Search for the cell housing the specified text and yield its (X, Y) center coordinate. 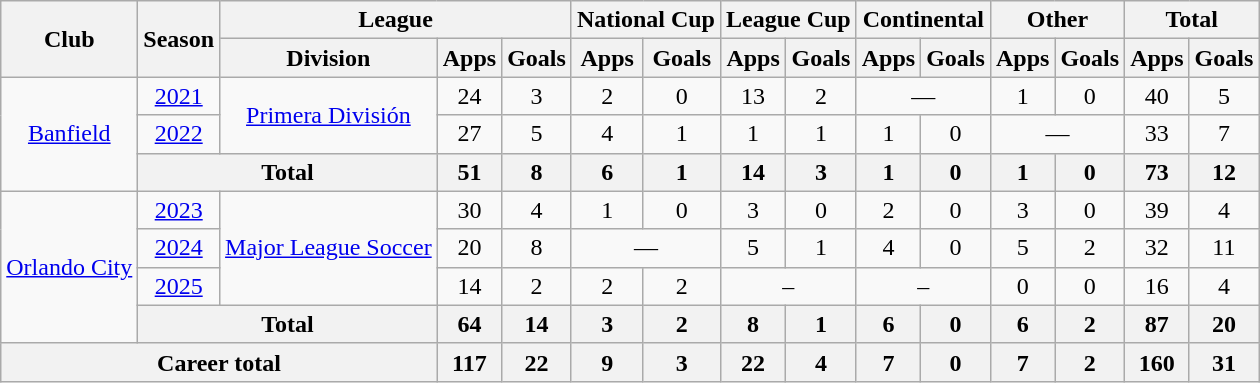
12 (1224, 172)
16 (1157, 286)
Continental (923, 20)
11 (1224, 248)
2021 (179, 96)
2024 (179, 248)
Orlando City (70, 267)
33 (1157, 134)
40 (1157, 96)
2023 (179, 210)
30 (469, 210)
League (396, 20)
Banfield (70, 134)
2022 (179, 134)
Other (1057, 20)
National Cup (646, 20)
32 (1157, 248)
117 (469, 362)
27 (469, 134)
51 (469, 172)
73 (1157, 172)
13 (752, 96)
39 (1157, 210)
64 (469, 324)
Primera División (329, 115)
League Cup (788, 20)
Season (179, 39)
9 (607, 362)
31 (1224, 362)
24 (469, 96)
Club (70, 39)
Division (329, 58)
Major League Soccer (329, 248)
2025 (179, 286)
Career total (219, 362)
87 (1157, 324)
160 (1157, 362)
